Locate the cell with the specified text and output its [X, Y] center coordinate. 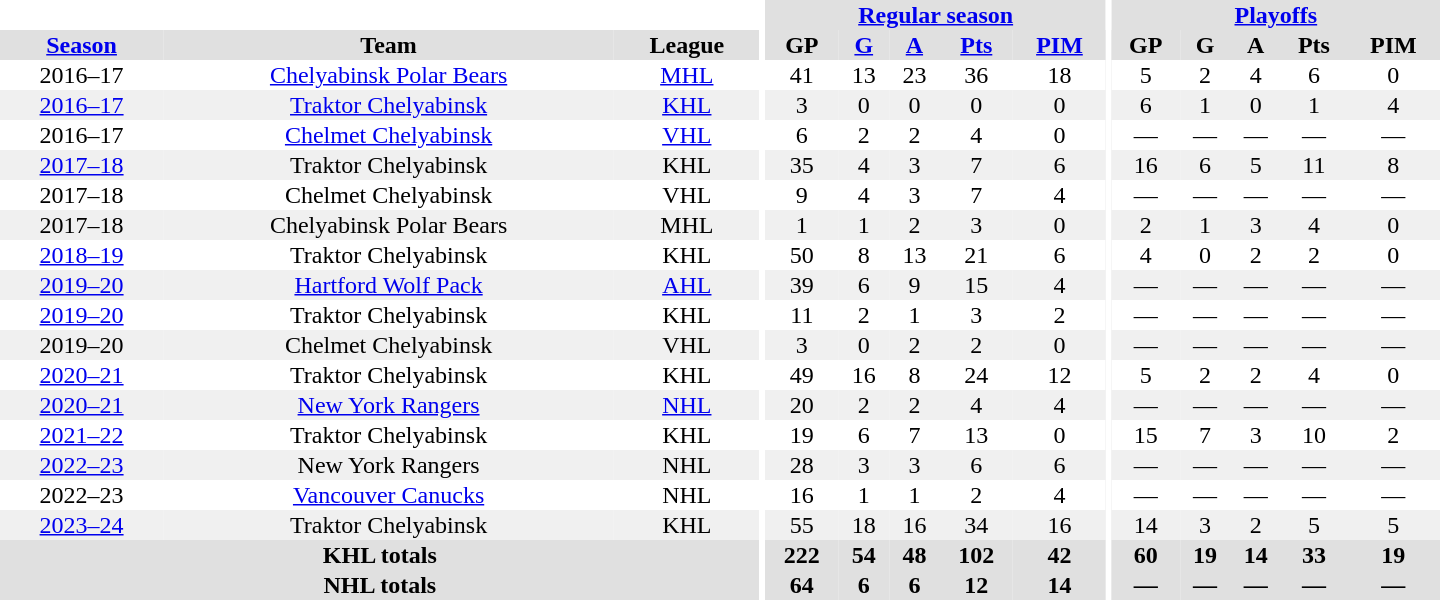
20 [802, 405]
League [687, 45]
KHL totals [380, 555]
36 [976, 75]
Regular season [936, 15]
64 [802, 585]
Season [82, 45]
33 [1314, 555]
10 [1314, 435]
34 [976, 525]
28 [802, 465]
48 [914, 555]
222 [802, 555]
35 [802, 165]
Team [388, 45]
2023–24 [82, 525]
2018–19 [82, 255]
41 [802, 75]
24 [976, 375]
39 [802, 285]
55 [802, 525]
42 [1060, 555]
54 [864, 555]
Vancouver Canucks [388, 495]
AHL [687, 285]
50 [802, 255]
2021–22 [82, 435]
21 [976, 255]
Playoffs [1276, 15]
23 [914, 75]
102 [976, 555]
60 [1146, 555]
NHL totals [380, 585]
Hartford Wolf Pack [388, 285]
49 [802, 375]
